Determine the (x, y) coordinate at the center of the cell enclosing the given text.  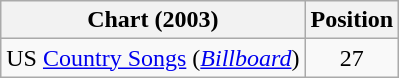
27 (352, 58)
Position (352, 20)
US Country Songs (Billboard) (153, 58)
Chart (2003) (153, 20)
